Return [X, Y] of the center of cell containing provided text 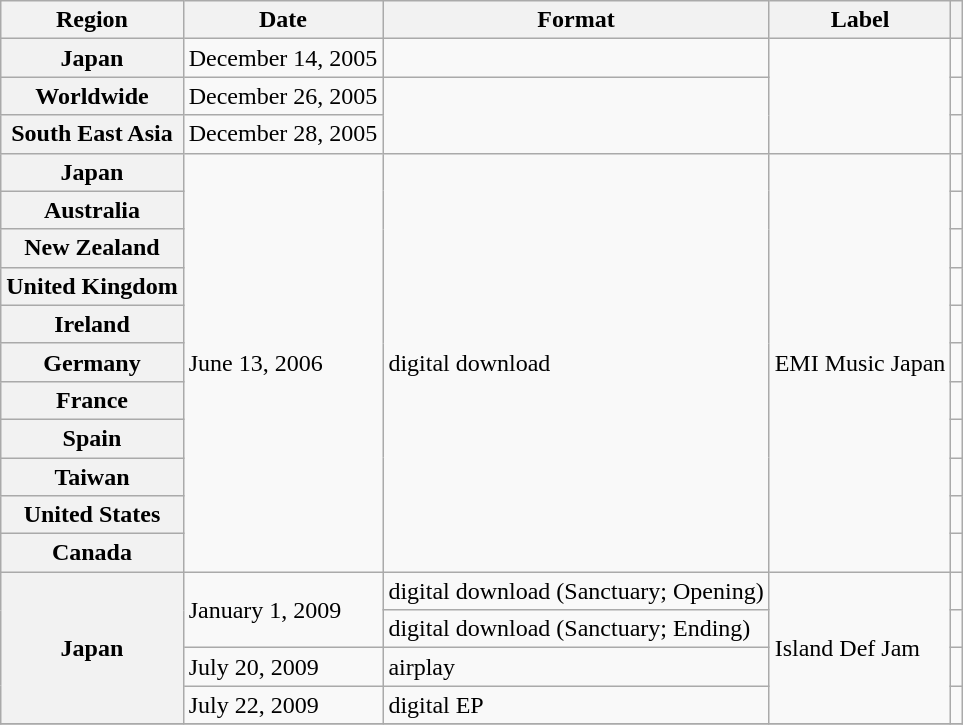
Island Def Jam [860, 648]
EMI Music Japan [860, 362]
United Kingdom [92, 286]
December 26, 2005 [283, 96]
Worldwide [92, 96]
digital download [576, 362]
Region [92, 20]
Germany [92, 362]
digital download (Sanctuary; Ending) [576, 629]
South East Asia [92, 134]
Format [576, 20]
July 22, 2009 [283, 705]
December 28, 2005 [283, 134]
United States [92, 515]
airplay [576, 667]
France [92, 400]
digital EP [576, 705]
digital download (Sanctuary; Opening) [576, 591]
January 1, 2009 [283, 610]
June 13, 2006 [283, 362]
Taiwan [92, 477]
Date [283, 20]
December 14, 2005 [283, 58]
July 20, 2009 [283, 667]
New Zealand [92, 248]
Australia [92, 210]
Label [860, 20]
Spain [92, 438]
Ireland [92, 324]
Canada [92, 553]
